Extract the [X, Y] coordinate from the center of the cell holding the provided text.  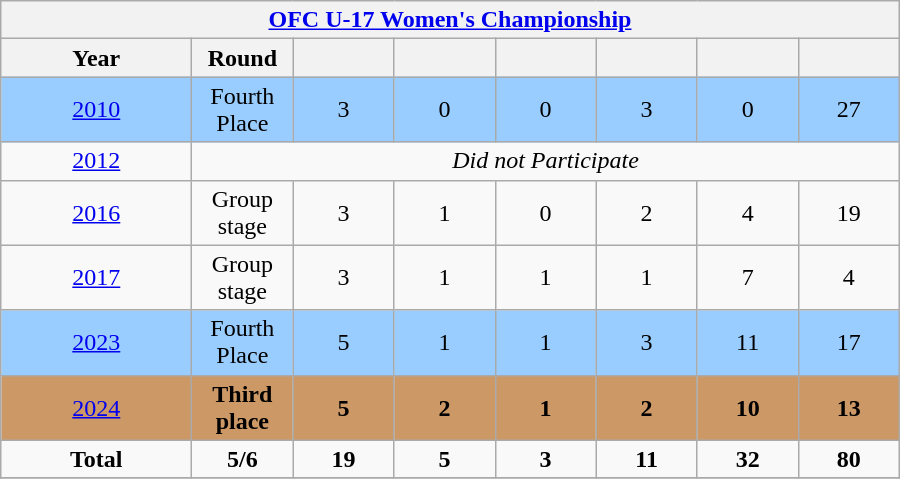
2016 [96, 212]
2010 [96, 110]
27 [848, 110]
17 [848, 342]
32 [748, 459]
80 [848, 459]
2012 [96, 161]
2024 [96, 408]
2017 [96, 278]
Third place [242, 408]
7 [748, 278]
Total [96, 459]
5/6 [242, 459]
13 [848, 408]
Did not Participate [546, 161]
OFC U-17 Women's Championship [450, 20]
Round [242, 58]
2023 [96, 342]
10 [748, 408]
Year [96, 58]
